Extract the [X, Y] coordinate from the center of the cell holding the provided text.  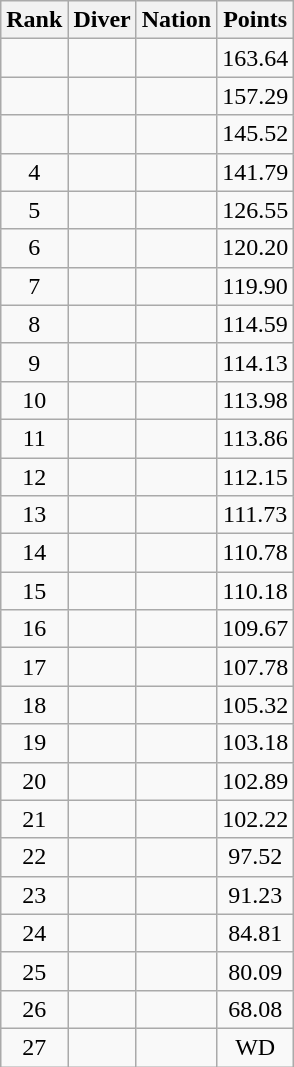
107.78 [256, 667]
21 [34, 819]
26 [34, 1009]
4 [34, 172]
141.79 [256, 172]
25 [34, 971]
24 [34, 933]
109.67 [256, 629]
19 [34, 743]
14 [34, 553]
18 [34, 705]
97.52 [256, 857]
110.78 [256, 553]
23 [34, 895]
114.59 [256, 324]
20 [34, 781]
Diver [102, 20]
Rank [34, 20]
13 [34, 515]
9 [34, 362]
102.22 [256, 819]
112.15 [256, 477]
163.64 [256, 58]
15 [34, 591]
17 [34, 667]
113.98 [256, 400]
22 [34, 857]
114.13 [256, 362]
113.86 [256, 438]
145.52 [256, 134]
10 [34, 400]
126.55 [256, 210]
80.09 [256, 971]
5 [34, 210]
103.18 [256, 743]
102.89 [256, 781]
12 [34, 477]
91.23 [256, 895]
16 [34, 629]
105.32 [256, 705]
6 [34, 248]
119.90 [256, 286]
110.18 [256, 591]
111.73 [256, 515]
27 [34, 1047]
84.81 [256, 933]
WD [256, 1047]
7 [34, 286]
157.29 [256, 96]
120.20 [256, 248]
8 [34, 324]
Nation [176, 20]
11 [34, 438]
68.08 [256, 1009]
Points [256, 20]
